For the text-containing cell, return its midpoint in (X, Y) coordinate format. 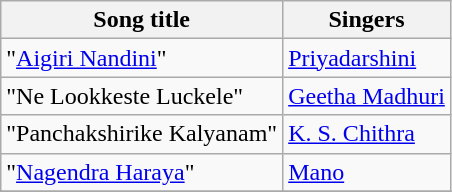
Geetha Madhuri (367, 96)
"Panchakshirike Kalyanam" (142, 134)
Song title (142, 20)
Priyadarshini (367, 58)
Singers (367, 20)
"Nagendra Haraya" (142, 172)
K. S. Chithra (367, 134)
"Ne Lookkeste Luckele" (142, 96)
"Aigiri Nandini" (142, 58)
Mano (367, 172)
